Capture the cell that displays the provided text and extract its (x, y) central coordinate. 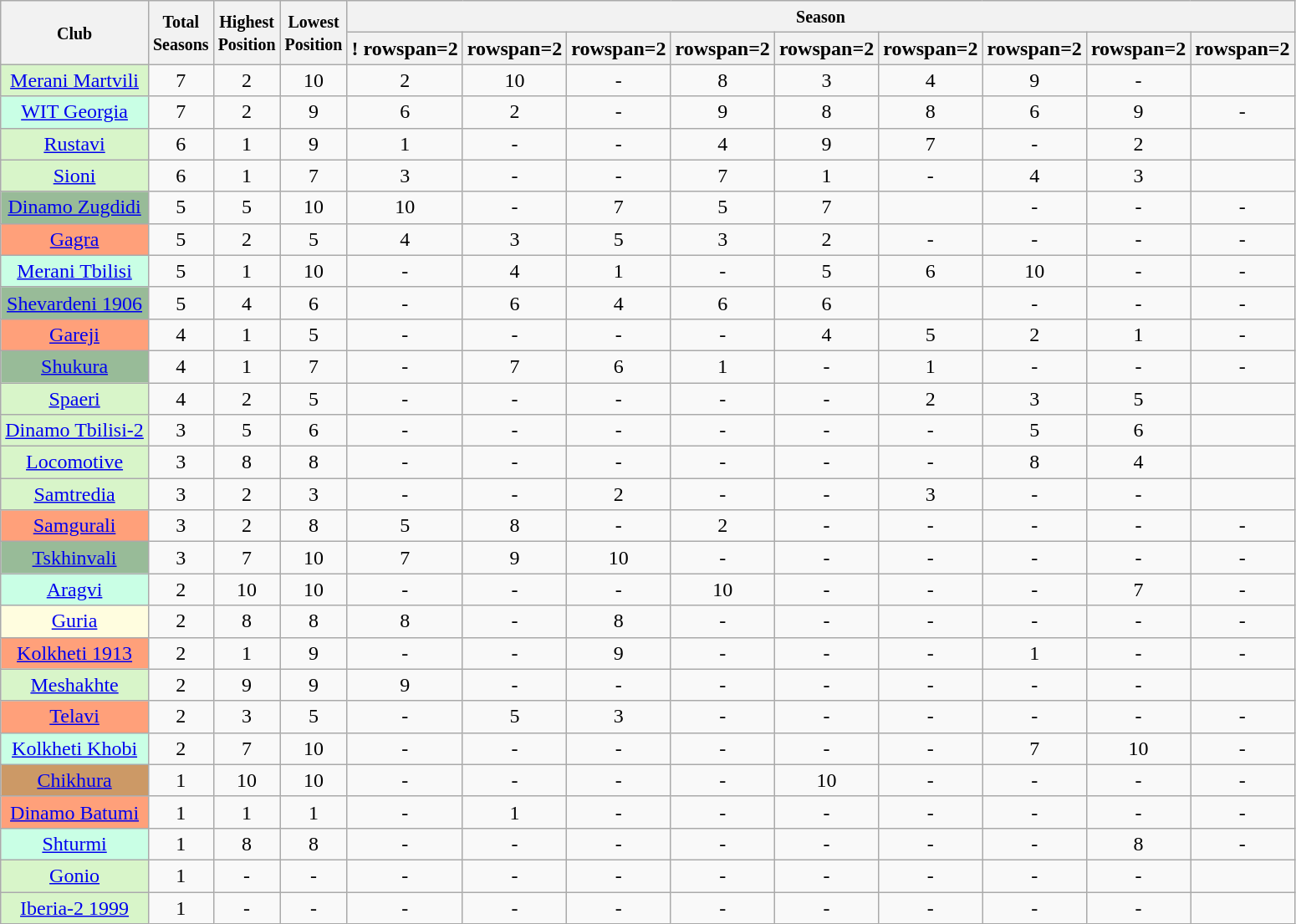
Guria (75, 621)
Shturmi (75, 844)
Lowest Position (314, 33)
Kolkheti Khobi (75, 748)
Dinamo Zugdidi (75, 207)
Dinamo Tbilisi-2 (75, 431)
Meshakhte (75, 685)
Iberia-2 1999 (75, 907)
Telavi (75, 717)
Tskhinvali (75, 558)
Merani Martvili (75, 80)
Samtredia (75, 494)
Kolkheti 1913 (75, 653)
Aragvi (75, 590)
Sioni (75, 176)
Rustavi (75, 144)
Chikhura (75, 780)
Merani Tbilisi (75, 271)
Shukura (75, 366)
Shevardeni 1906 (75, 303)
Total Seasons (181, 33)
Dinamo Batumi (75, 812)
WIT Georgia (75, 112)
Highest Position (247, 33)
Samgurali (75, 526)
Locomotive (75, 462)
Club (75, 33)
! rowspan=2 (405, 48)
Season (821, 17)
Gagra (75, 239)
Spaeri (75, 399)
Gareji (75, 334)
Gonio (75, 876)
